Pinpoint the cell where the given text exists, returning its (X, Y) midpoint coordinate. 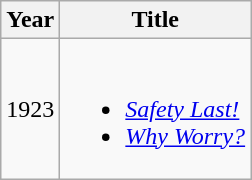
Title (156, 20)
Safety Last!Why Worry? (156, 109)
Year (30, 20)
1923 (30, 109)
